Detect which cell encompasses the target text, then output its (x, y) center coordinate. 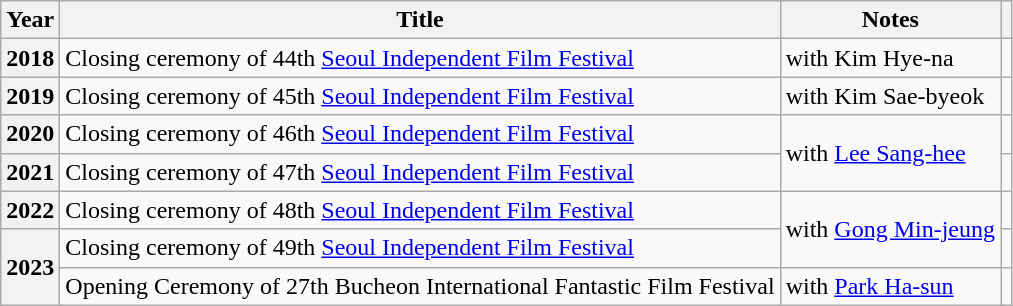
Closing ceremony of 45th Seoul Independent Film Festival (420, 96)
Closing ceremony of 44th Seoul Independent Film Festival (420, 58)
2022 (30, 210)
2023 (30, 267)
2020 (30, 134)
2018 (30, 58)
2021 (30, 172)
Closing ceremony of 46th Seoul Independent Film Festival (420, 134)
2019 (30, 96)
Closing ceremony of 48th Seoul Independent Film Festival (420, 210)
with Kim Sae-byeok (890, 96)
with Kim Hye-na (890, 58)
Title (420, 20)
Notes (890, 20)
Closing ceremony of 49th Seoul Independent Film Festival (420, 248)
Year (30, 20)
with Park Ha-sun (890, 286)
with Lee Sang-hee (890, 153)
with Gong Min-jeung (890, 229)
Opening Ceremony of 27th Bucheon International Fantastic Film Festival (420, 286)
Closing ceremony of 47th Seoul Independent Film Festival (420, 172)
